Capture the cell that displays the provided text and extract its [X, Y] central coordinate. 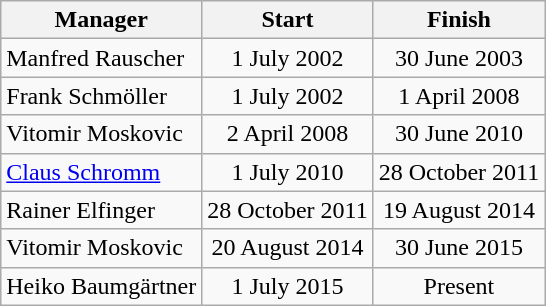
Finish [458, 20]
20 August 2014 [288, 248]
30 June 2003 [458, 58]
2 April 2008 [288, 134]
Start [288, 20]
19 August 2014 [458, 210]
Claus Schromm [102, 172]
1 July 2010 [288, 172]
Present [458, 286]
30 June 2010 [458, 134]
Manager [102, 20]
1 April 2008 [458, 96]
Frank Schmöller [102, 96]
1 July 2015 [288, 286]
Manfred Rauscher [102, 58]
30 June 2015 [458, 248]
Heiko Baumgärtner [102, 286]
Rainer Elfinger [102, 210]
